Provide the [x, y] coordinate of the cell's center where the given text is located.  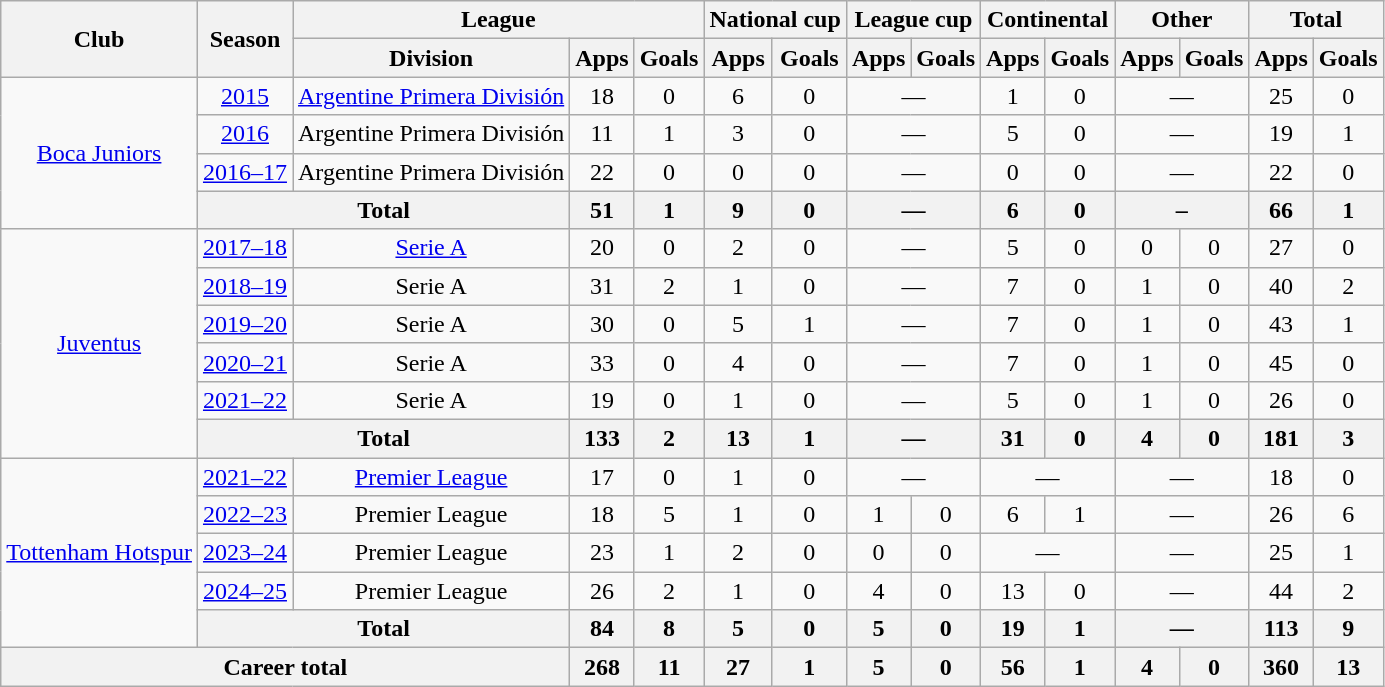
17 [602, 477]
2024–25 [244, 591]
Season [244, 39]
8 [669, 629]
Other [1182, 20]
Tottenham Hotspur [100, 553]
League [498, 20]
360 [1281, 667]
2020–21 [244, 362]
2022–23 [244, 515]
2023–24 [244, 553]
20 [602, 248]
League cup [913, 20]
181 [1281, 438]
43 [1281, 324]
Club [100, 39]
– [1182, 210]
113 [1281, 629]
268 [602, 667]
45 [1281, 362]
Division [430, 58]
2018–19 [244, 286]
56 [1013, 667]
Career total [286, 667]
133 [602, 438]
66 [1281, 210]
2016 [244, 134]
Continental [1048, 20]
84 [602, 629]
2019–20 [244, 324]
40 [1281, 286]
23 [602, 553]
National cup [775, 20]
30 [602, 324]
Juventus [100, 343]
2016–17 [244, 172]
51 [602, 210]
33 [602, 362]
44 [1281, 591]
2015 [244, 96]
Boca Juniors [100, 153]
2017–18 [244, 248]
